Pinpoint the cell where the given text exists, returning its (X, Y) midpoint coordinate. 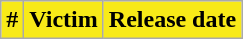
# (12, 20)
Release date (172, 20)
Victim (64, 20)
